From the cell containing the given text, extract its center point as [X, Y] coordinate. 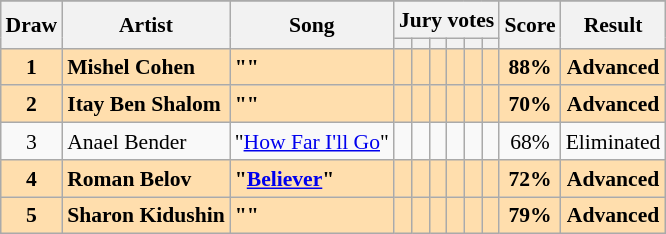
Result [614, 24]
70% [530, 104]
3 [31, 142]
Itay Ben Shalom [146, 104]
72% [530, 178]
Mishel Cohen [146, 66]
Sharon Kidushin [146, 216]
1 [31, 66]
Eliminated [614, 142]
79% [530, 216]
2 [31, 104]
68% [530, 142]
4 [31, 178]
Roman Belov [146, 178]
Artist [146, 24]
Score [530, 24]
Draw [31, 24]
5 [31, 216]
"How Far I'll Go" [312, 142]
"Believer" [312, 178]
Jury votes [446, 20]
Song [312, 24]
88% [530, 66]
Anael Bender [146, 142]
